Provide the (x, y) coordinate of the cell's center where the given text is located.  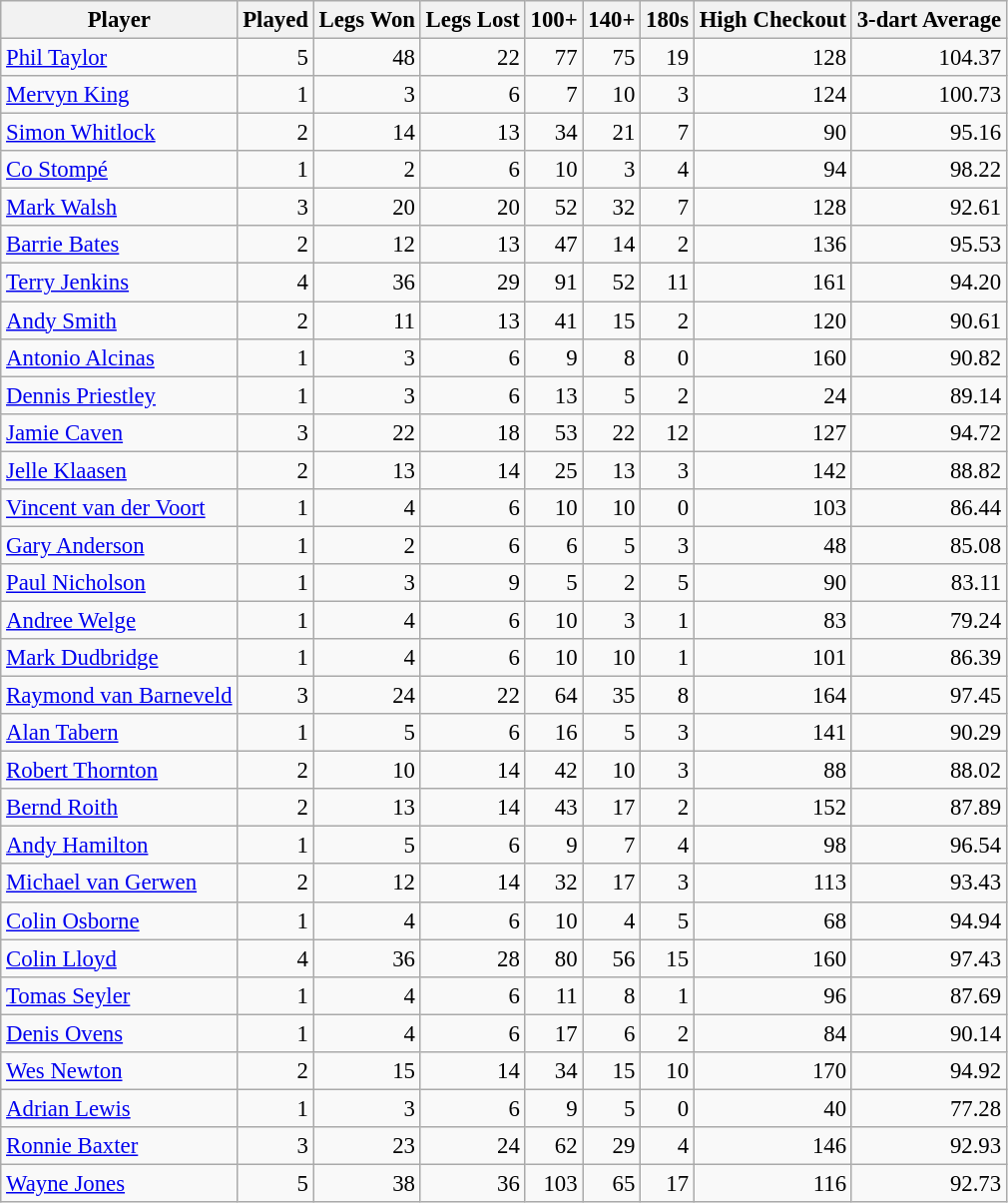
180s (668, 20)
97.43 (928, 958)
47 (554, 245)
Bernd Roith (120, 808)
92.73 (928, 1183)
94 (772, 170)
Mark Walsh (120, 208)
Ronnie Baxter (120, 1146)
Andy Hamilton (120, 846)
Jelle Klaasen (120, 470)
92.61 (928, 208)
95.53 (928, 245)
Played (275, 20)
104.37 (928, 58)
83.11 (928, 583)
91 (554, 283)
68 (772, 920)
95.16 (928, 133)
90.14 (928, 1033)
75 (612, 58)
Legs Won (367, 20)
Colin Osborne (120, 920)
87.69 (928, 995)
84 (772, 1033)
Phil Taylor (120, 58)
Dennis Priestley (120, 395)
161 (772, 283)
87.89 (928, 808)
164 (772, 696)
120 (772, 320)
86.44 (928, 508)
41 (554, 320)
28 (473, 958)
141 (772, 733)
96.54 (928, 846)
18 (473, 432)
152 (772, 808)
Tomas Seyler (120, 995)
Mark Dudbridge (120, 658)
116 (772, 1183)
Antonio Alcinas (120, 357)
40 (772, 1108)
25 (554, 470)
19 (668, 58)
65 (612, 1183)
98.22 (928, 170)
89.14 (928, 395)
Adrian Lewis (120, 1108)
136 (772, 245)
92.93 (928, 1146)
21 (612, 133)
23 (367, 1146)
90.61 (928, 320)
Colin Lloyd (120, 958)
88.02 (928, 771)
Player (120, 20)
94.92 (928, 1071)
146 (772, 1146)
113 (772, 884)
100.73 (928, 95)
170 (772, 1071)
35 (612, 696)
42 (554, 771)
Raymond van Barneveld (120, 696)
127 (772, 432)
142 (772, 470)
90.82 (928, 357)
140+ (612, 20)
85.08 (928, 545)
101 (772, 658)
83 (772, 620)
Andree Welge (120, 620)
86.39 (928, 658)
124 (772, 95)
62 (554, 1146)
Legs Lost (473, 20)
38 (367, 1183)
Denis Ovens (120, 1033)
Gary Anderson (120, 545)
Alan Tabern (120, 733)
Andy Smith (120, 320)
93.43 (928, 884)
Vincent van der Voort (120, 508)
88 (772, 771)
Wayne Jones (120, 1183)
Robert Thornton (120, 771)
53 (554, 432)
Terry Jenkins (120, 283)
Simon Whitlock (120, 133)
80 (554, 958)
64 (554, 696)
Mervyn King (120, 95)
77.28 (928, 1108)
Michael van Gerwen (120, 884)
94.94 (928, 920)
Jamie Caven (120, 432)
3-dart Average (928, 20)
77 (554, 58)
94.20 (928, 283)
Barrie Bates (120, 245)
Wes Newton (120, 1071)
56 (612, 958)
97.45 (928, 696)
88.82 (928, 470)
79.24 (928, 620)
98 (772, 846)
43 (554, 808)
Co Stompé (120, 170)
100+ (554, 20)
94.72 (928, 432)
16 (554, 733)
90.29 (928, 733)
Paul Nicholson (120, 583)
High Checkout (772, 20)
96 (772, 995)
